Locate the cell with the specified text and output its (x, y) center coordinate. 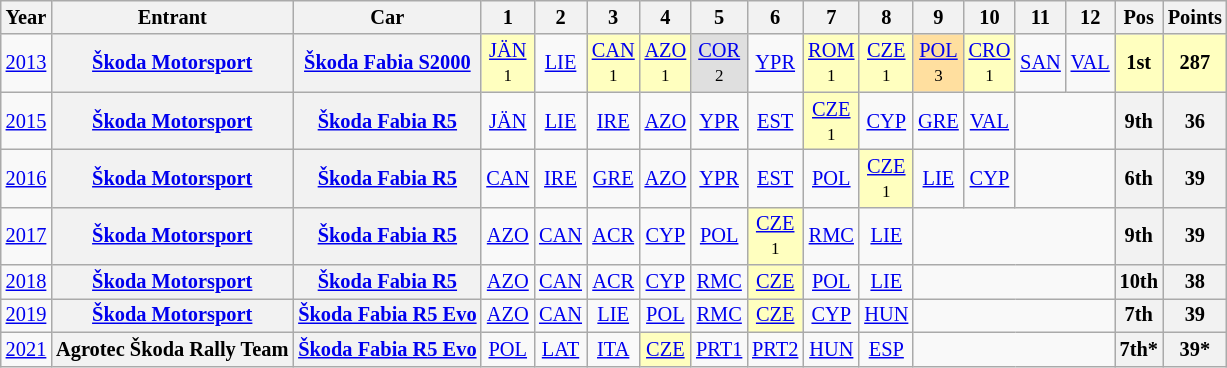
10 (990, 17)
2019 (26, 315)
LAT (560, 349)
Škoda Fabia S2000 (387, 63)
1st (1139, 63)
1 (508, 17)
Entrant (172, 17)
CAN1 (614, 63)
36 (1195, 121)
38 (1195, 282)
8 (886, 17)
2021 (26, 349)
7 (831, 17)
2017 (26, 236)
287 (1195, 63)
11 (1040, 17)
AZO1 (666, 63)
CRO1 (990, 63)
ESP (886, 349)
JÄN (508, 121)
2018 (26, 282)
Car (387, 17)
COR2 (719, 63)
ROM1 (831, 63)
ITA (614, 349)
PRT1 (719, 349)
6 (775, 17)
12 (1090, 17)
Year (26, 17)
7th (1139, 315)
39* (1195, 349)
2016 (26, 178)
2 (560, 17)
7th* (1139, 349)
PRT2 (775, 349)
Pos (1139, 17)
2013 (26, 63)
3 (614, 17)
JÄN1 (508, 63)
9 (938, 17)
10th (1139, 282)
6th (1139, 178)
POL3 (938, 63)
Points (1195, 17)
Agrotec Škoda Rally Team (172, 349)
2015 (26, 121)
SAN (1040, 63)
5 (719, 17)
4 (666, 17)
